Scan for the cell matching the given text and deliver its [X, Y] coordinate at center. 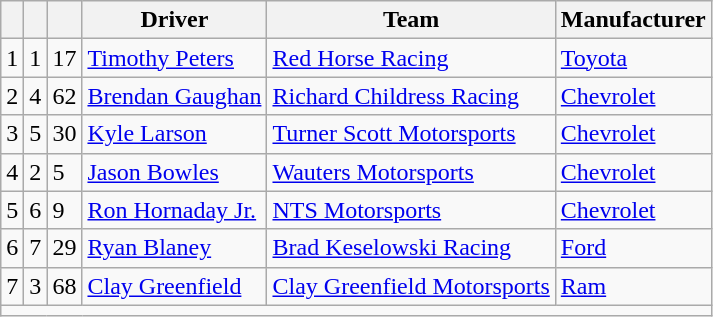
Richard Childress Racing [411, 96]
Manufacturer [633, 20]
17 [64, 58]
68 [64, 286]
Jason Bowles [174, 172]
Brendan Gaughan [174, 96]
Ron Hornaday Jr. [174, 210]
Toyota [633, 58]
Ryan Blaney [174, 248]
Wauters Motorsports [411, 172]
Ford [633, 248]
Red Horse Racing [411, 58]
Clay Greenfield [174, 286]
Kyle Larson [174, 134]
Team [411, 20]
9 [64, 210]
NTS Motorsports [411, 210]
Ram [633, 286]
Turner Scott Motorsports [411, 134]
Timothy Peters [174, 58]
30 [64, 134]
Driver [174, 20]
62 [64, 96]
Clay Greenfield Motorsports [411, 286]
Brad Keselowski Racing [411, 248]
29 [64, 248]
